For the text-containing cell, return its midpoint in (X, Y) coordinate format. 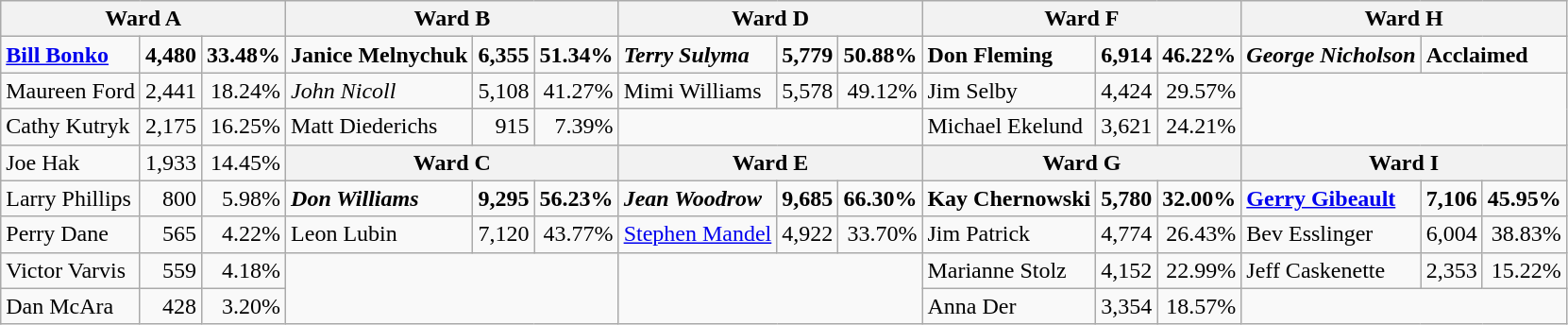
5,779 (808, 55)
2,175 (170, 127)
4,480 (170, 55)
18.57% (1199, 306)
Jim Patrick (1009, 234)
6,004 (1452, 234)
9,685 (808, 198)
565 (170, 234)
45.95% (1524, 198)
Ward B (453, 19)
Matt Diederichs (379, 127)
Larry Phillips (71, 198)
915 (504, 127)
Ward A (143, 19)
3,621 (1127, 127)
50.88% (880, 55)
Ward D (770, 19)
5.98% (244, 198)
33.48% (244, 55)
24.21% (1199, 127)
29.57% (1199, 91)
Perry Dane (71, 234)
Ward H (1405, 19)
5,578 (808, 91)
14.45% (244, 162)
6,914 (1127, 55)
Mimi Williams (698, 91)
559 (170, 270)
38.83% (1524, 234)
2,353 (1452, 270)
Cathy Kutryk (71, 127)
Maureen Ford (71, 91)
2,441 (170, 91)
7,106 (1452, 198)
41.27% (576, 91)
George Nicholson (1331, 55)
51.34% (576, 55)
Terry Sulyma (698, 55)
Jim Selby (1009, 91)
18.24% (244, 91)
15.22% (1524, 270)
4,424 (1127, 91)
7,120 (504, 234)
5,780 (1127, 198)
22.99% (1199, 270)
4,774 (1127, 234)
4.22% (244, 234)
Jeff Caskenette (1331, 270)
4,152 (1127, 270)
7.39% (576, 127)
Bill Bonko (71, 55)
Bev Esslinger (1331, 234)
800 (170, 198)
6,355 (504, 55)
33.70% (880, 234)
Jean Woodrow (698, 198)
49.12% (880, 91)
Ward E (770, 162)
3.20% (244, 306)
5,108 (504, 91)
Ward C (453, 162)
Joe Hak (71, 162)
46.22% (1199, 55)
4.18% (244, 270)
Michael Ekelund (1009, 127)
Ward G (1082, 162)
Victor Varvis (71, 270)
Don Williams (379, 198)
Don Fleming (1009, 55)
1,933 (170, 162)
4,922 (808, 234)
Ward I (1405, 162)
66.30% (880, 198)
Stephen Mandel (698, 234)
43.77% (576, 234)
9,295 (504, 198)
56.23% (576, 198)
Anna Der (1009, 306)
Ward F (1082, 19)
Acclaimed (1493, 55)
16.25% (244, 127)
32.00% (1199, 198)
Janice Melnychuk (379, 55)
3,354 (1127, 306)
Dan McAra (71, 306)
Marianne Stolz (1009, 270)
428 (170, 306)
Gerry Gibeault (1331, 198)
John Nicoll (379, 91)
Leon Lubin (379, 234)
Kay Chernowski (1009, 198)
26.43% (1199, 234)
